Find where the given text appears and provide that cell's center as (X, Y) coordinate. 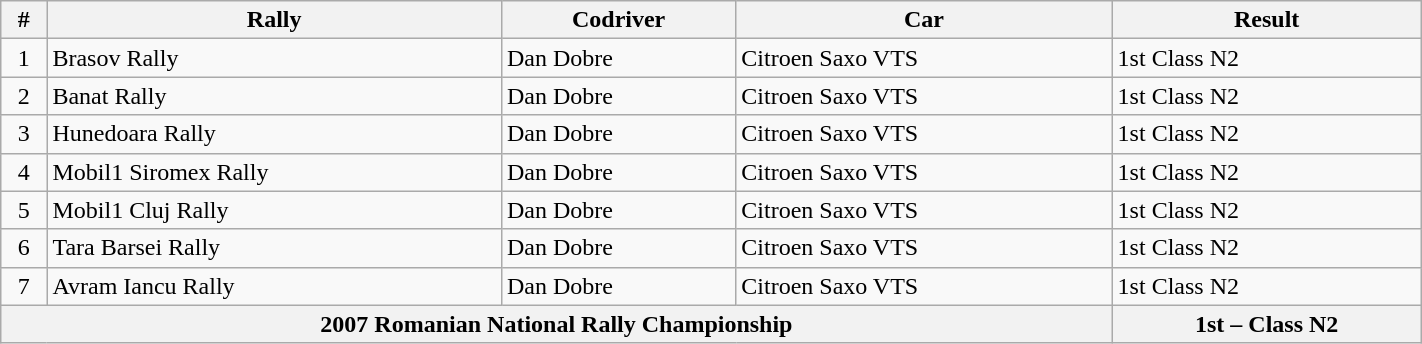
# (24, 20)
6 (24, 248)
2007 Romanian National Rally Championship (556, 324)
Result (1266, 20)
Rally (274, 20)
5 (24, 210)
7 (24, 286)
3 (24, 134)
1 (24, 58)
Codriver (618, 20)
Mobil1 Siromex Rally (274, 172)
Tara Barsei Rally (274, 248)
2 (24, 96)
Mobil1 Cluj Rally (274, 210)
Brasov Rally (274, 58)
4 (24, 172)
Banat Rally (274, 96)
Avram Iancu Rally (274, 286)
1st – Class N2 (1266, 324)
Hunedoara Rally (274, 134)
Car (924, 20)
